Return [x, y] of the center of cell containing provided text 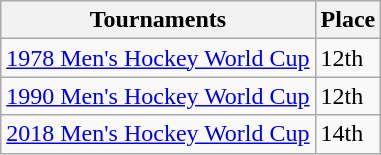
2018 Men's Hockey World Cup [158, 134]
Tournaments [158, 20]
14th [348, 134]
Place [348, 20]
1978 Men's Hockey World Cup [158, 58]
1990 Men's Hockey World Cup [158, 96]
